From the cell containing the given text, extract its center point as (X, Y) coordinate. 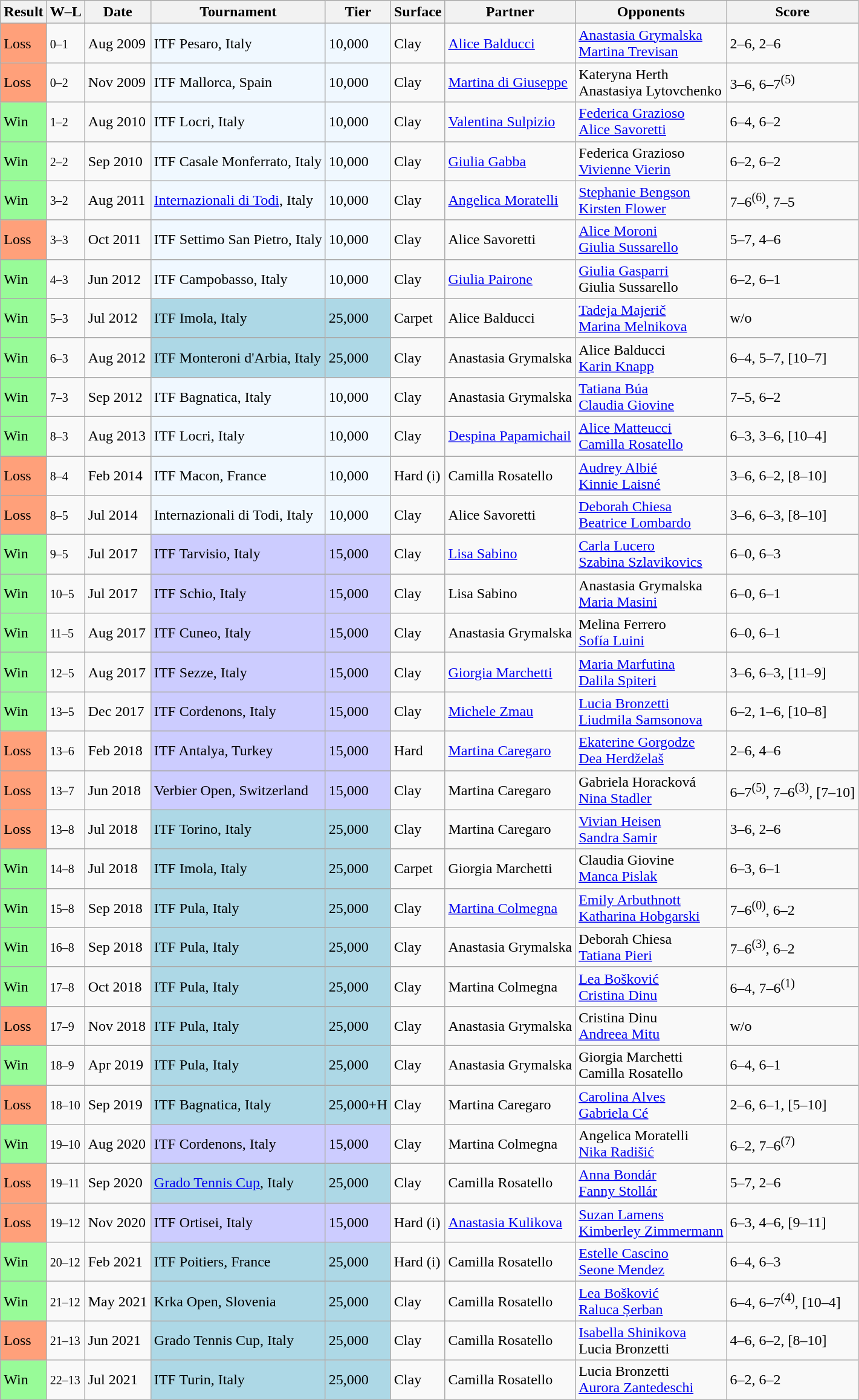
6–2, 7–6(7) (793, 1144)
7–5, 6–2 (793, 396)
Gabriela Horacková Nina Stadler (651, 790)
Surface (418, 12)
6–3, 3–6, [10–4] (793, 436)
ITF Sezze, Italy (238, 672)
Carolina Alves Gabriela Cé (651, 1105)
Cristina Dinu Andreea Mitu (651, 1026)
2–6, 4–6 (793, 750)
Feb 2021 (117, 1262)
6–7(5), 7–6(3), [7–10] (793, 790)
Hard (418, 750)
Giulia Gasparri Giulia Sussarello (651, 279)
Anastasia Grymalska Maria Masini (651, 593)
1–2 (65, 122)
Audrey Albié Kinnie Laisné (651, 475)
Isabella Shinikova Lucia Bronzetti (651, 1340)
3–6, 6–3, [8–10] (793, 515)
Federica Grazioso Vivienne Vierin (651, 161)
Feb 2014 (117, 475)
Oct 2018 (117, 986)
Jul 2014 (117, 515)
5–7, 4–6 (793, 239)
ITF Casale Monferrato, Italy (238, 161)
Vivian Heisen Sandra Samir (651, 829)
19–12 (65, 1223)
Sep 2010 (117, 161)
19–11 (65, 1183)
ITF Antalya, Turkey (238, 750)
Lea Bošković Cristina Dinu (651, 986)
Jun 2021 (117, 1340)
Anastasia Kulikova (510, 1223)
Tadeja Majerič Marina Melnikova (651, 318)
Result (24, 12)
8–4 (65, 475)
Melina Ferrero Sofía Luini (651, 633)
Estelle Cascino Seone Mendez (651, 1262)
6–4, 5–7, [10–7] (793, 358)
ITF Macon, France (238, 475)
Kateryna Herth Anastasiya Lytovchenko (651, 82)
Alice Moroni Giulia Sussarello (651, 239)
6–4, 6–3 (793, 1262)
ITF Torino, Italy (238, 829)
Giorgia Marchetti Camilla Rosatello (651, 1065)
May 2021 (117, 1302)
7–3 (65, 396)
Jul 2021 (117, 1380)
7–6(3), 6–2 (793, 947)
21–12 (65, 1302)
6–4, 7–6(1) (793, 986)
3–2 (65, 201)
Sep 2020 (117, 1183)
25,000+H (358, 1105)
3–6, 6–2, [8–10] (793, 475)
10–5 (65, 593)
0–1 (65, 44)
9–5 (65, 555)
6–2, 1–6, [10–8] (793, 712)
7–6(6), 7–5 (793, 201)
6–3 (65, 358)
17–9 (65, 1026)
Lea Bošković Raluca Șerban (651, 1302)
ITF Pesaro, Italy (238, 44)
19–10 (65, 1144)
Partner (510, 12)
18–9 (65, 1065)
Feb 2018 (117, 750)
0–2 (65, 82)
Angelica Moratelli (510, 201)
8–3 (65, 436)
Alice Matteucci Camilla Rosatello (651, 436)
6–4, 6–2 (793, 122)
2–2 (65, 161)
16–8 (65, 947)
3–3 (65, 239)
Valentina Sulpizio (510, 122)
Ekaterine Gorgodze Dea Herdželaš (651, 750)
17–8 (65, 986)
Claudia Giovine Manca Pislak (651, 869)
13–6 (65, 750)
Aug 2020 (117, 1144)
Apr 2019 (117, 1065)
11–5 (65, 633)
Stephanie Bengson Kirsten Flower (651, 201)
Tournament (238, 12)
Nov 2018 (117, 1026)
Aug 2011 (117, 201)
Anastasia Grymalska Martina Trevisan (651, 44)
Angelica Moratelli Nika Radišić (651, 1144)
Giulia Pairone (510, 279)
Aug 2012 (117, 358)
6–0, 6–3 (793, 555)
ITF Cuneo, Italy (238, 633)
5–7, 2–6 (793, 1183)
Giulia Gabba (510, 161)
Despina Papamichail (510, 436)
18–10 (65, 1105)
13–5 (65, 712)
W–L (65, 12)
Score (793, 12)
ITF Turin, Italy (238, 1380)
Tatiana Búa Claudia Giovine (651, 396)
Anna Bondár Fanny Stollár (651, 1183)
Aug 2013 (117, 436)
4–3 (65, 279)
Deborah Chiesa Tatiana Pieri (651, 947)
Verbier Open, Switzerland (238, 790)
Tier (358, 12)
21–13 (65, 1340)
ITF Tarvisio, Italy (238, 555)
20–12 (65, 1262)
Alice Balducci Karin Knapp (651, 358)
15–8 (65, 908)
Martina di Giuseppe (510, 82)
3–6, 2–6 (793, 829)
Sep 2012 (117, 396)
ITF Ortisei, Italy (238, 1223)
Michele Zmau (510, 712)
4–6, 6–2, [8–10] (793, 1340)
5–3 (65, 318)
Jun 2012 (117, 279)
6–3, 6–1 (793, 869)
Lucia Bronzetti Liudmila Samsonova (651, 712)
Carla Lucero Szabina Szlavikovics (651, 555)
Aug 2009 (117, 44)
Aug 2010 (117, 122)
22–13 (65, 1380)
Deborah Chiesa Beatrice Lombardo (651, 515)
ITF Poitiers, France (238, 1262)
6–3, 4–6, [9–11] (793, 1223)
Nov 2009 (117, 82)
ITF Schio, Italy (238, 593)
12–5 (65, 672)
14–8 (65, 869)
13–8 (65, 829)
Maria Marfutina Dalila Spiteri (651, 672)
6–2, 6–1 (793, 279)
ITF Mallorca, Spain (238, 82)
3–6, 6–3, [11–9] (793, 672)
Lucia Bronzetti Aurora Zantedeschi (651, 1380)
8–5 (65, 515)
Sep 2019 (117, 1105)
ITF Settimo San Pietro, Italy (238, 239)
ITF Monteroni d'Arbia, Italy (238, 358)
2–6, 6–1, [5–10] (793, 1105)
2–6, 2–6 (793, 44)
3–6, 6–7(5) (793, 82)
Federica Grazioso Alice Savoretti (651, 122)
Date (117, 12)
Jun 2018 (117, 790)
7–6(0), 6–2 (793, 908)
Oct 2011 (117, 239)
Opponents (651, 12)
Jul 2012 (117, 318)
Suzan Lamens Kimberley Zimmermann (651, 1223)
13–7 (65, 790)
Emily Arbuthnott Katharina Hobgarski (651, 908)
Dec 2017 (117, 712)
ITF Campobasso, Italy (238, 279)
6–4, 6–7(4), [10–4] (793, 1302)
Krka Open, Slovenia (238, 1302)
Nov 2020 (117, 1223)
6–4, 6–1 (793, 1065)
